Extract the (x, y) coordinate from the center of the cell holding the provided text.  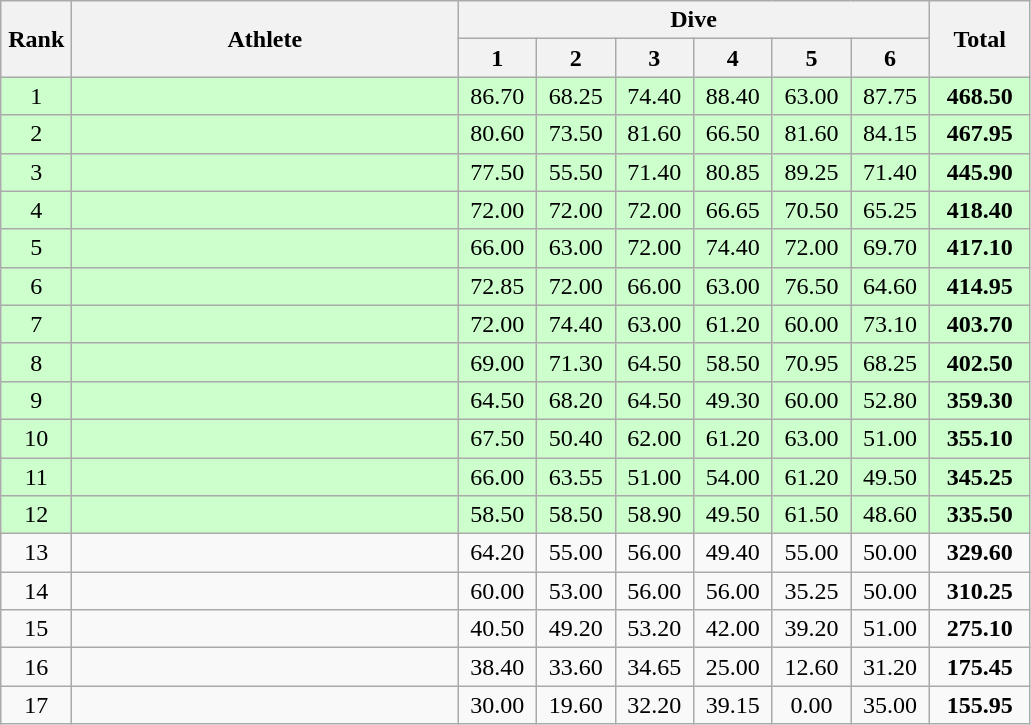
418.40 (980, 210)
49.20 (576, 629)
445.90 (980, 172)
50.40 (576, 438)
Athlete (265, 39)
87.75 (890, 96)
53.20 (654, 629)
66.65 (734, 210)
417.10 (980, 248)
15 (36, 629)
19.60 (576, 705)
467.95 (980, 134)
9 (36, 400)
0.00 (812, 705)
42.00 (734, 629)
62.00 (654, 438)
359.30 (980, 400)
403.70 (980, 324)
402.50 (980, 362)
72.85 (498, 286)
39.20 (812, 629)
39.15 (734, 705)
34.65 (654, 667)
73.10 (890, 324)
69.00 (498, 362)
31.20 (890, 667)
58.90 (654, 515)
35.00 (890, 705)
80.85 (734, 172)
38.40 (498, 667)
88.40 (734, 96)
16 (36, 667)
64.60 (890, 286)
53.00 (576, 591)
70.50 (812, 210)
67.50 (498, 438)
345.25 (980, 477)
54.00 (734, 477)
55.50 (576, 172)
65.25 (890, 210)
175.45 (980, 667)
8 (36, 362)
329.60 (980, 553)
13 (36, 553)
10 (36, 438)
12.60 (812, 667)
468.50 (980, 96)
52.80 (890, 400)
68.20 (576, 400)
40.50 (498, 629)
86.70 (498, 96)
33.60 (576, 667)
49.30 (734, 400)
76.50 (812, 286)
32.20 (654, 705)
17 (36, 705)
14 (36, 591)
30.00 (498, 705)
73.50 (576, 134)
48.60 (890, 515)
64.20 (498, 553)
89.25 (812, 172)
66.50 (734, 134)
Rank (36, 39)
12 (36, 515)
71.30 (576, 362)
77.50 (498, 172)
35.25 (812, 591)
25.00 (734, 667)
Dive (694, 20)
355.10 (980, 438)
Total (980, 39)
61.50 (812, 515)
11 (36, 477)
69.70 (890, 248)
63.55 (576, 477)
49.40 (734, 553)
335.50 (980, 515)
80.60 (498, 134)
310.25 (980, 591)
84.15 (890, 134)
275.10 (980, 629)
70.95 (812, 362)
7 (36, 324)
414.95 (980, 286)
155.95 (980, 705)
